Provide the [x, y] coordinate of the cell's center where the given text is located.  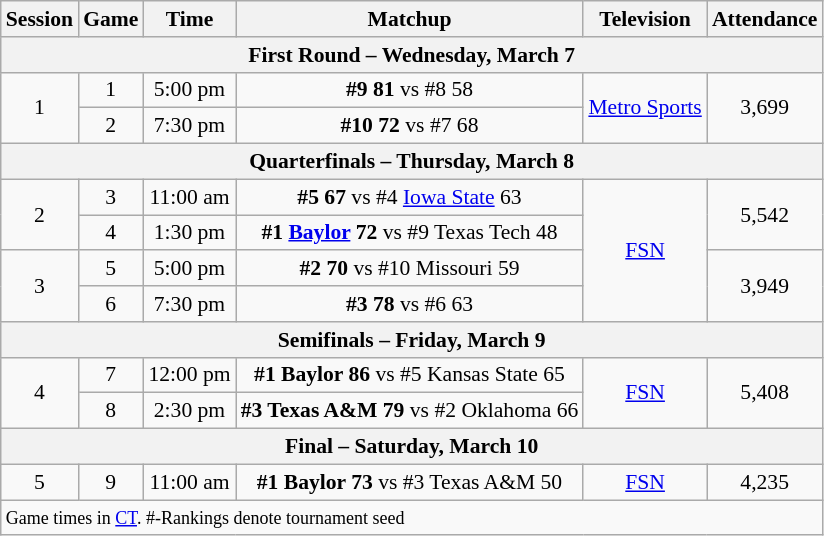
8 [110, 411]
#2 70 vs #10 Missouri 59 [410, 269]
2:30 pm [189, 411]
#10 72 vs #7 68 [410, 126]
Semifinals – Friday, March 9 [412, 340]
#1 Baylor 86 vs #5 Kansas State 65 [410, 375]
#3 78 vs #6 63 [410, 304]
First Round – Wednesday, March 7 [412, 55]
#1 Baylor 73 vs #3 Texas A&M 50 [410, 482]
Time [189, 19]
Game times in CT. #-Rankings denote tournament seed [412, 518]
12:00 pm [189, 375]
#9 81 vs #8 58 [410, 90]
7 [110, 375]
1:30 pm [189, 233]
#1 Baylor 72 vs #9 Texas Tech 48 [410, 233]
Quarterfinals – Thursday, March 8 [412, 162]
Final – Saturday, March 10 [412, 447]
9 [110, 482]
Session [40, 19]
3,949 [765, 286]
5,542 [765, 214]
Metro Sports [644, 108]
#3 Texas A&M 79 vs #2 Oklahoma 66 [410, 411]
5,408 [765, 392]
#5 67 vs #4 Iowa State 63 [410, 197]
6 [110, 304]
Matchup [410, 19]
4,235 [765, 482]
3,699 [765, 108]
Television [644, 19]
Game [110, 19]
Attendance [765, 19]
